Search for the cell housing the specified text and yield its (X, Y) center coordinate. 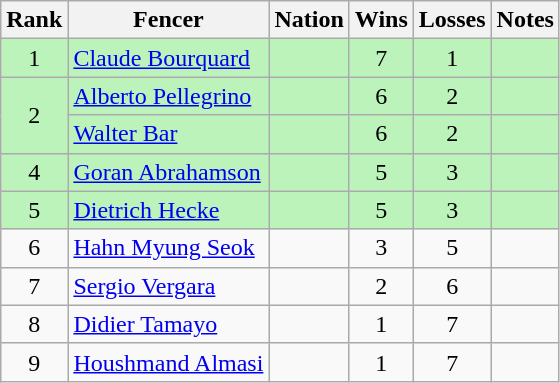
Goran Abrahamson (168, 172)
Didier Tamayo (168, 324)
Rank (34, 20)
Losses (452, 20)
Nation (309, 20)
Notes (525, 20)
9 (34, 362)
Sergio Vergara (168, 286)
8 (34, 324)
Hahn Myung Seok (168, 248)
Wins (381, 20)
4 (34, 172)
Houshmand Almasi (168, 362)
Fencer (168, 20)
Dietrich Hecke (168, 210)
Alberto Pellegrino (168, 96)
Walter Bar (168, 134)
Claude Bourquard (168, 58)
